Return the (X, Y) coordinate for the center point of the cell that contains the specified text.  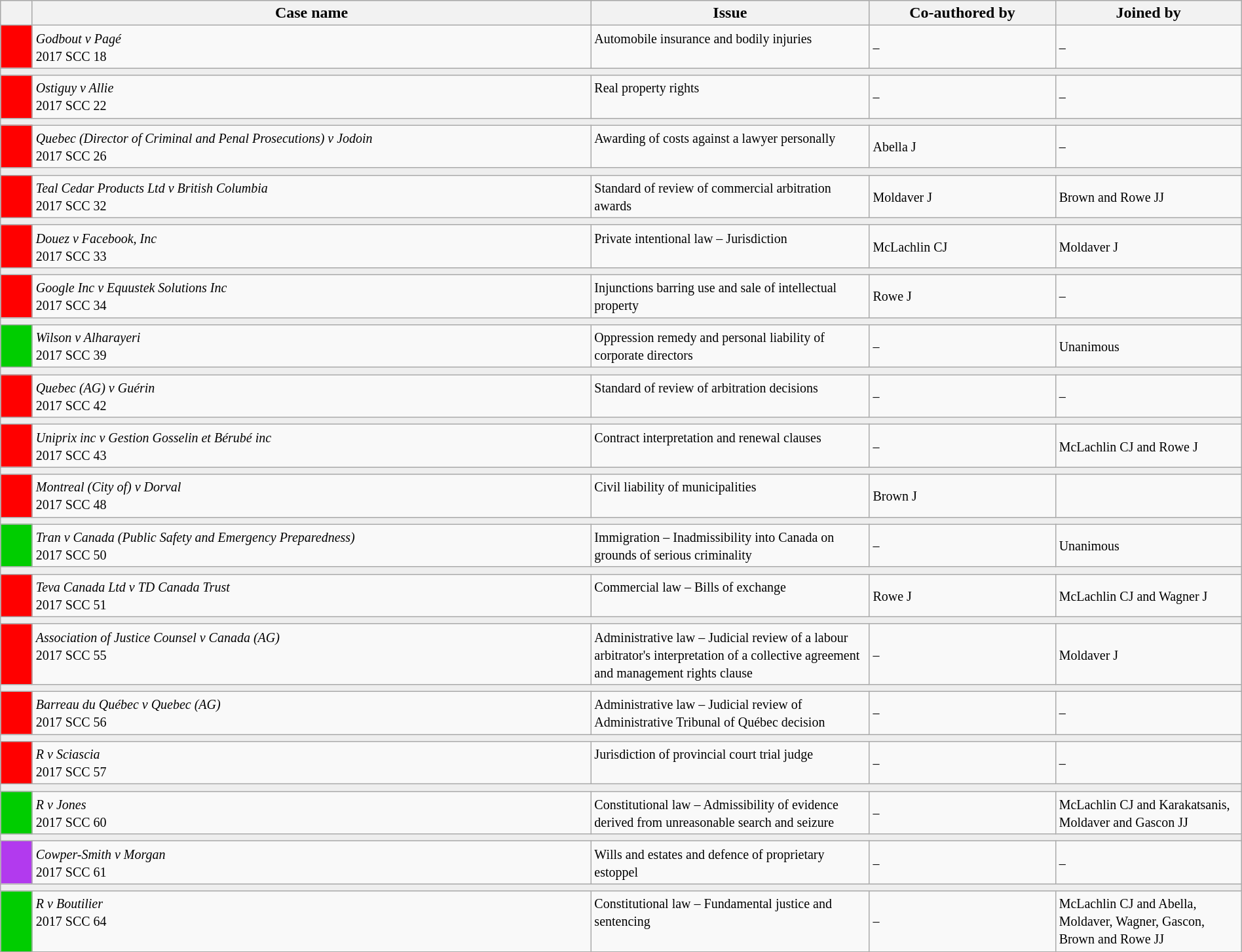
Teva Canada Ltd v TD Canada Trust 2017 SCC 51 (312, 595)
Administrative law – Judicial review of Administrative Tribunal of Québec decision (730, 713)
Teal Cedar Products Ltd v British Columbia 2017 SCC 32 (312, 197)
Co-authored by (962, 13)
Brown J (962, 495)
Wilson v Alharayeri 2017 SCC 39 (312, 346)
Cowper-Smith v Morgan 2017 SCC 61 (312, 862)
Godbout v Pagé 2017 SCC 18 (312, 47)
Association of Justice Counsel v Canada (AG) 2017 SCC 55 (312, 654)
Civil liability of municipalities (730, 495)
Standard of review of arbitration decisions (730, 396)
Case name (312, 13)
Barreau du Québec v Quebec (AG) 2017 SCC 56 (312, 713)
Joined by (1148, 13)
Contract interpretation and renewal clauses (730, 446)
Jurisdiction of provincial court trial judge (730, 763)
Quebec (AG) v Guérin 2017 SCC 42 (312, 396)
McLachlin CJ and Karakatsanis, Moldaver and Gascon JJ (1148, 812)
Immigration – Inadmissibility into Canada on grounds of serious criminality (730, 545)
R v Sciascia 2017 SCC 57 (312, 763)
Issue (730, 13)
Abella J (962, 147)
Commercial law – Bills of exchange (730, 595)
R v Jones 2017 SCC 60 (312, 812)
Oppression remedy and personal liability of corporate directors (730, 346)
Tran v Canada (Public Safety and Emergency Preparedness) 2017 SCC 50 (312, 545)
Automobile insurance and bodily injuries (730, 47)
Quebec (Director of Criminal and Penal Prosecutions) v Jodoin 2017 SCC 26 (312, 147)
Ostiguy v Allie 2017 SCC 22 (312, 97)
McLachlin CJ and Rowe J (1148, 446)
Private intentional law – Jurisdiction (730, 246)
Montreal (City of) v Dorval 2017 SCC 48 (312, 495)
Injunctions barring use and sale of intellectual property (730, 296)
R v Boutilier 2017 SCC 64 (312, 921)
Uniprix inc v Gestion Gosselin et Bérubé inc 2017 SCC 43 (312, 446)
Constitutional law – Fundamental justice and sentencing (730, 921)
McLachlin CJ and Wagner J (1148, 595)
Google Inc v Equustek Solutions Inc 2017 SCC 34 (312, 296)
Douez v Facebook, Inc 2017 SCC 33 (312, 246)
McLachlin CJ and Abella, Moldaver, Wagner, Gascon, Brown and Rowe JJ (1148, 921)
Brown and Rowe JJ (1148, 197)
Awarding of costs against a lawyer personally (730, 147)
McLachlin CJ (962, 246)
Wills and estates and defence of proprietary estoppel (730, 862)
Administrative law – Judicial review of a labour arbitrator's interpretation of a collective agreement and management rights clause (730, 654)
Real property rights (730, 97)
Constitutional law – Admissibility of evidence derived from unreasonable search and seizure (730, 812)
Standard of review of commercial arbitration awards (730, 197)
